Detect which cell encompasses the target text, then output its [X, Y] center coordinate. 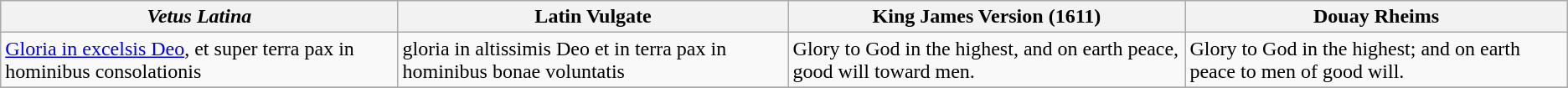
gloria in altissimis Deo et in terra pax in hominibus bonae voluntatis [593, 60]
Glory to God in the highest; and on earth peace to men of good will. [1376, 60]
King James Version (1611) [987, 17]
Gloria in excelsis Deo, et super terra pax in hominibus consolationis [199, 60]
Latin Vulgate [593, 17]
Vetus Latina [199, 17]
Glory to God in the highest, and on earth peace, good will toward men. [987, 60]
Douay Rheims [1376, 17]
